From the cell containing the given text, extract its center point as [x, y] coordinate. 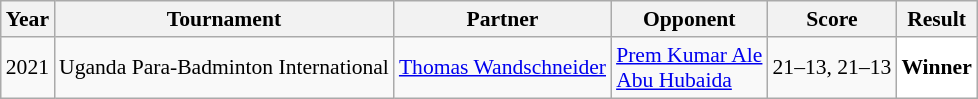
Tournament [224, 19]
Year [28, 19]
Prem Kumar Ale Abu Hubaida [689, 68]
Winner [936, 68]
Thomas Wandschneider [502, 68]
Partner [502, 19]
Result [936, 19]
Opponent [689, 19]
Uganda Para-Badminton International [224, 68]
21–13, 21–13 [832, 68]
2021 [28, 68]
Score [832, 19]
